Provide the (X, Y) coordinate of the cell's center where the given text is located.  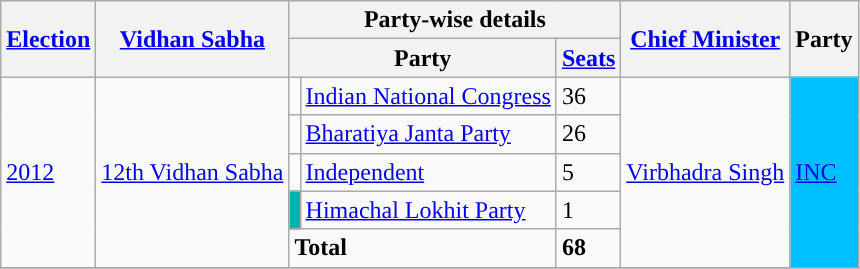
Bharatiya Janta Party (428, 134)
Party-wise details (455, 20)
Himachal Lokhit Party (428, 210)
Total (422, 248)
Election (48, 39)
68 (588, 248)
INC (824, 172)
Independent (428, 172)
2012 (48, 172)
26 (588, 134)
Virbhadra Singh (706, 172)
36 (588, 96)
Seats (588, 58)
5 (588, 172)
Vidhan Sabha (192, 39)
Indian National Congress (428, 96)
1 (588, 210)
12th Vidhan Sabha (192, 172)
Chief Minister (706, 39)
